Return the (X, Y) coordinate for the center point of the cell that contains the specified text.  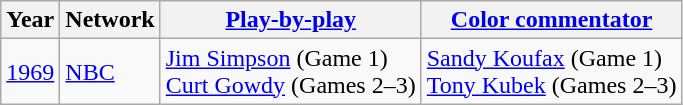
1969 (30, 72)
Network (110, 20)
NBC (110, 72)
Color commentator (552, 20)
Play-by-play (290, 20)
Jim Simpson (Game 1)Curt Gowdy (Games 2–3) (290, 72)
Sandy Koufax (Game 1)Tony Kubek (Games 2–3) (552, 72)
Year (30, 20)
